Identify which cell holds the provided text, then report its (x, y) central coordinate. 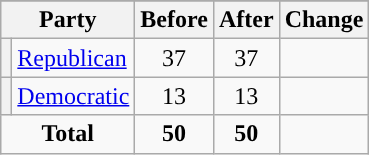
Democratic (74, 96)
Republican (74, 58)
Change (324, 20)
Total (68, 134)
Party (68, 20)
Before (174, 20)
After (246, 20)
